Search for the cell housing the specified text and yield its [X, Y] center coordinate. 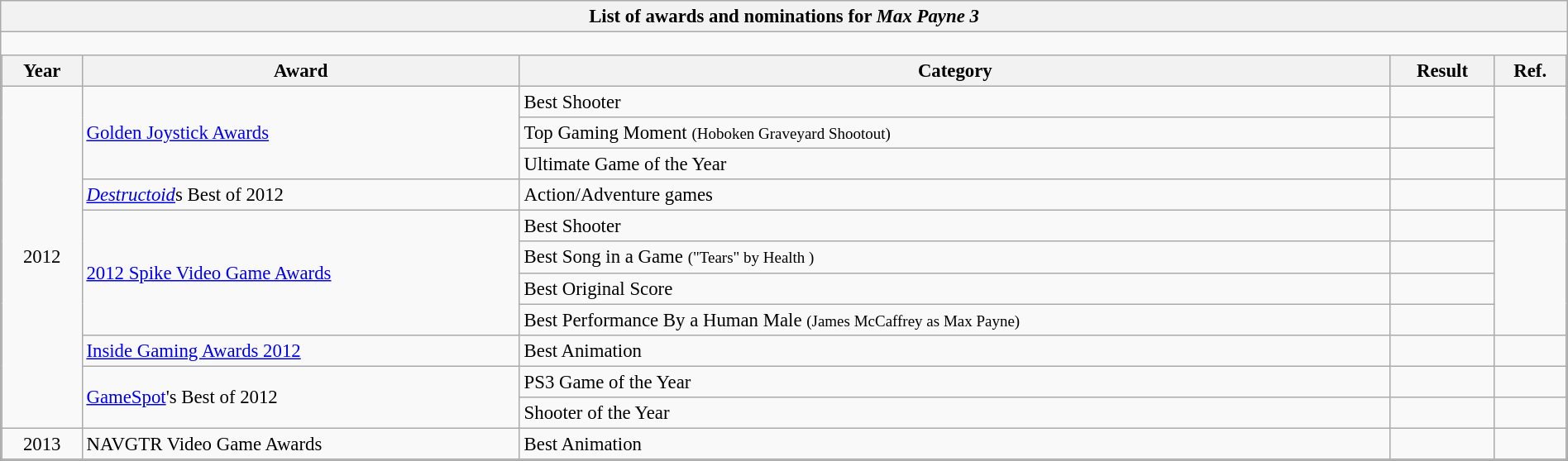
Golden Joystick Awards [301, 134]
PS3 Game of the Year [954, 382]
List of awards and nominations for Max Payne 3 [784, 17]
Best Song in a Game ("Tears" by Health ) [954, 258]
Destructoids Best of 2012 [301, 195]
Year [41, 71]
Result [1442, 71]
Best Original Score [954, 288]
Shooter of the Year [954, 413]
Ref. [1530, 71]
Top Gaming Moment (Hoboken Graveyard Shootout) [954, 133]
Ultimate Game of the Year [954, 164]
2013 [41, 444]
2012 Spike Video Game Awards [301, 273]
Category [954, 71]
NAVGTR Video Game Awards [301, 444]
2012 [41, 258]
Inside Gaming Awards 2012 [301, 350]
Award [301, 71]
Action/Adventure games [954, 195]
GameSpot's Best of 2012 [301, 397]
Best Performance By a Human Male (James McCaffrey as Max Payne) [954, 320]
